For the text-containing cell, return its midpoint in (x, y) coordinate format. 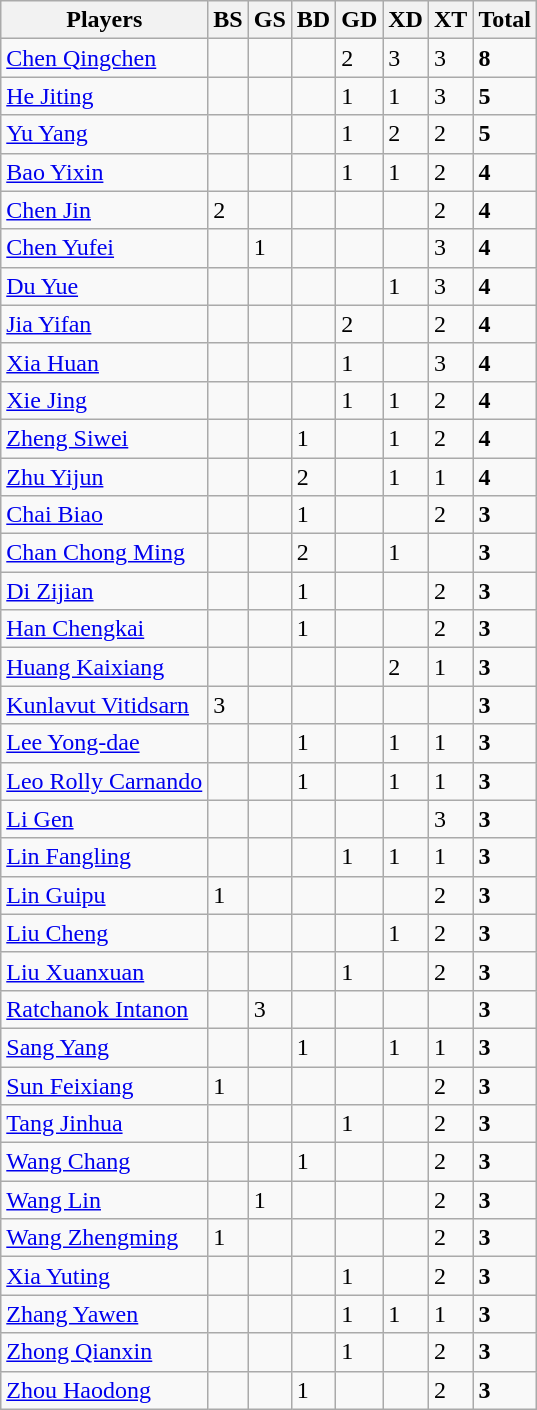
Zhong Qianxin (104, 1352)
Sun Feixiang (104, 1085)
Wang Zhengming (104, 1238)
Lin Guipu (104, 895)
Chen Qingchen (104, 58)
Wang Chang (104, 1162)
BD (313, 20)
Xie Jing (104, 400)
Xia Huan (104, 362)
Xia Yuting (104, 1276)
Han Chengkai (104, 629)
Wang Lin (104, 1200)
Tang Jinhua (104, 1124)
Lin Fangling (104, 857)
Zhu Yijun (104, 477)
Yu Yang (104, 134)
Li Gen (104, 819)
Total (505, 20)
Jia Yifan (104, 324)
8 (505, 58)
Chan Chong Ming (104, 553)
Zheng Siwei (104, 438)
Chen Jin (104, 210)
Chai Biao (104, 515)
Liu Xuanxuan (104, 971)
Du Yue (104, 286)
Ratchanok Intanon (104, 1009)
Lee Yong-dae (104, 743)
BS (228, 20)
He Jiting (104, 96)
Chen Yufei (104, 248)
Players (104, 20)
Di Zijian (104, 591)
Zhou Haodong (104, 1390)
XT (450, 20)
Huang Kaixiang (104, 667)
Leo Rolly Carnando (104, 781)
XD (406, 20)
Sang Yang (104, 1047)
Zhang Yawen (104, 1314)
Liu Cheng (104, 933)
GS (270, 20)
Kunlavut Vitidsarn (104, 705)
GD (360, 20)
Bao Yixin (104, 172)
